Identify which cell holds the provided text, then report its [X, Y] central coordinate. 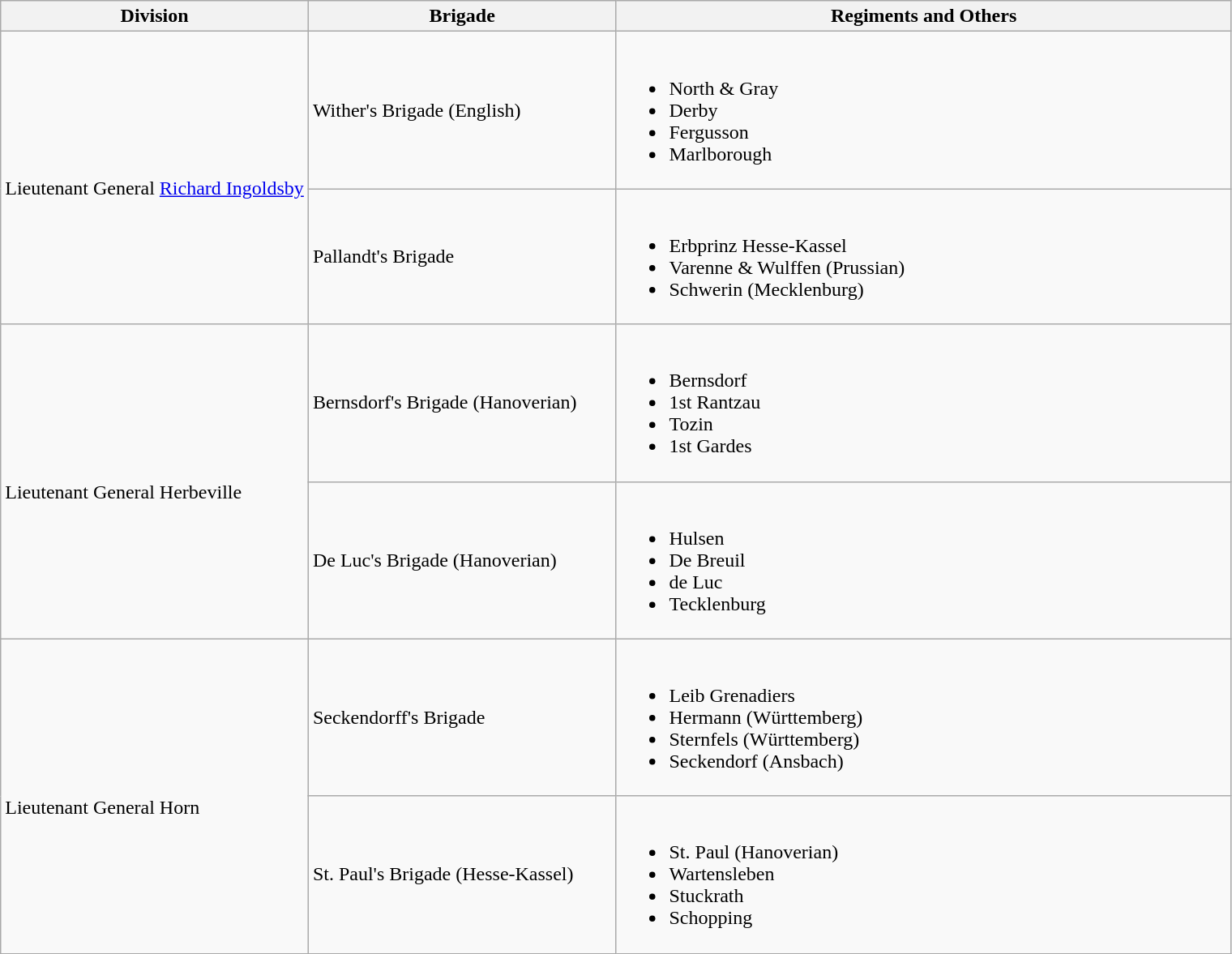
De Luc's Brigade (Hanoverian) [462, 560]
Pallandt's Brigade [462, 256]
Wither's Brigade (English) [462, 110]
HulsenDe Breuilde LucTecklenburg [924, 560]
North & GrayDerbyFergussonMarlborough [924, 110]
Division [155, 16]
Erbprinz Hesse-KasselVarenne & Wulffen (Prussian)Schwerin (Mecklenburg) [924, 256]
St. Paul (Hanoverian)WartenslebenStuckrathSchopping [924, 875]
Brigade [462, 16]
Lieutenant General Herbeville [155, 481]
Seckendorff's Brigade [462, 717]
St. Paul's Brigade (Hesse-Kassel) [462, 875]
Lieutenant General Richard Ingoldsby [155, 178]
Regiments and Others [924, 16]
Lieutenant General Horn [155, 796]
Leib GrenadiersHermann (Württemberg)Sternfels (Württemberg)Seckendorf (Ansbach) [924, 717]
Bernsdorf1st RantzauTozin1st Gardes [924, 403]
Bernsdorf's Brigade (Hanoverian) [462, 403]
